For the text-containing cell, return its midpoint in (x, y) coordinate format. 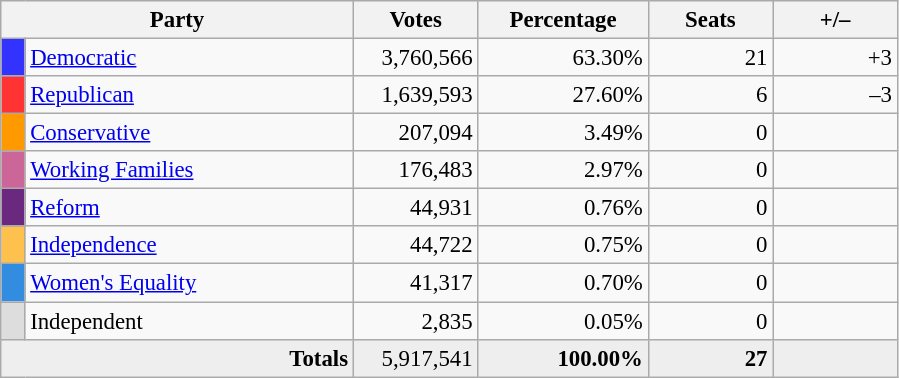
3.49% (563, 133)
0.76% (563, 208)
Independent (189, 321)
27.60% (563, 95)
27 (710, 358)
Party (178, 20)
44,931 (416, 208)
Totals (178, 358)
176,483 (416, 170)
2.97% (563, 170)
44,722 (416, 245)
21 (710, 58)
41,317 (416, 283)
Working Families (189, 170)
207,094 (416, 133)
Women's Equality (189, 283)
0.70% (563, 283)
+3 (836, 58)
Republican (189, 95)
Independence (189, 245)
–3 (836, 95)
1,639,593 (416, 95)
Percentage (563, 20)
0.75% (563, 245)
2,835 (416, 321)
0.05% (563, 321)
Conservative (189, 133)
63.30% (563, 58)
Votes (416, 20)
Reform (189, 208)
6 (710, 95)
5,917,541 (416, 358)
3,760,566 (416, 58)
100.00% (563, 358)
+/– (836, 20)
Democratic (189, 58)
Seats (710, 20)
